Pinpoint the cell where the given text exists, returning its [X, Y] midpoint coordinate. 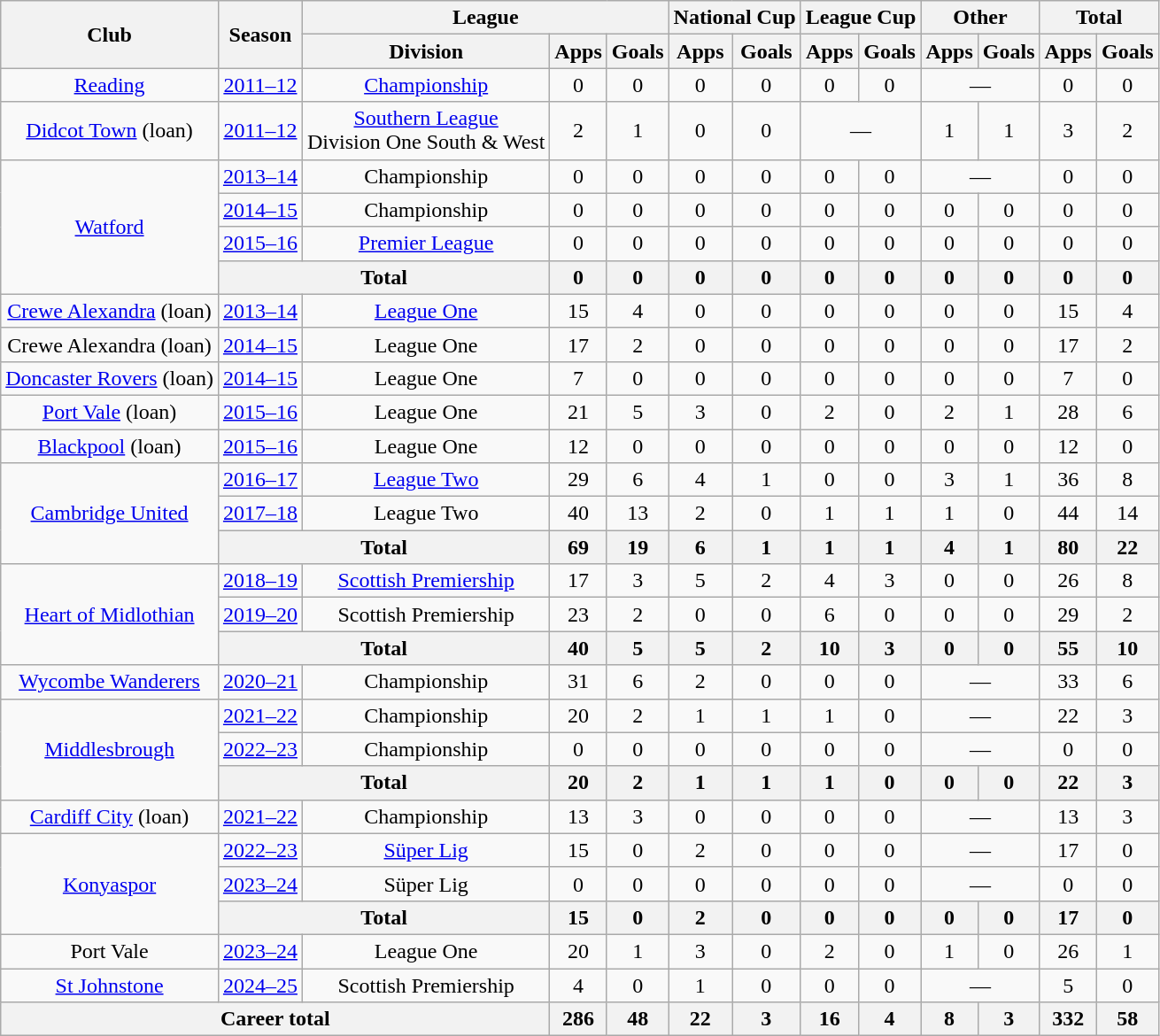
2020–21 [260, 682]
Other [980, 18]
31 [578, 682]
Reading [110, 85]
Doncaster Rovers (loan) [110, 378]
28 [1068, 412]
80 [1068, 547]
2017–18 [260, 514]
League Cup [861, 18]
33 [1068, 682]
Middlesbrough [110, 749]
Cambridge United [110, 514]
332 [1068, 1019]
2019–20 [260, 615]
44 [1068, 514]
69 [578, 547]
2024–25 [260, 986]
19 [638, 547]
48 [638, 1019]
Southern LeagueDivision One South & West [425, 131]
14 [1127, 514]
16 [829, 1019]
Wycombe Wanderers [110, 682]
55 [1068, 648]
Club [110, 35]
National Cup [735, 18]
286 [578, 1019]
Cardiff City (loan) [110, 816]
58 [1127, 1019]
Division [425, 51]
21 [578, 412]
Premier League [425, 244]
Konyaspor [110, 884]
Watford [110, 227]
Didcot Town (loan) [110, 131]
League [485, 18]
St Johnstone [110, 986]
Career total [275, 1019]
Port Vale (loan) [110, 412]
36 [1068, 480]
Port Vale [110, 951]
2018–19 [260, 581]
23 [578, 615]
2016–17 [260, 480]
Blackpool (loan) [110, 445]
Heart of Midlothian [110, 615]
Season [260, 35]
